Detect which cell encompasses the target text, then output its (x, y) center coordinate. 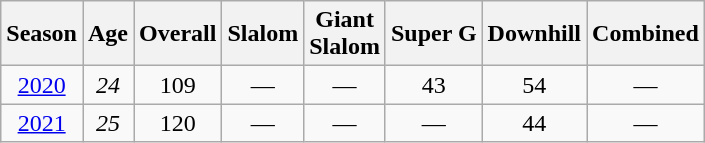
2021 (42, 123)
Combined (646, 34)
Downhill (534, 34)
Age (108, 34)
54 (534, 85)
Season (42, 34)
109 (178, 85)
43 (434, 85)
44 (534, 123)
25 (108, 123)
Slalom (263, 34)
2020 (42, 85)
Overall (178, 34)
120 (178, 123)
Super G (434, 34)
GiantSlalom (345, 34)
24 (108, 85)
